Return [x, y] of the center of cell containing provided text 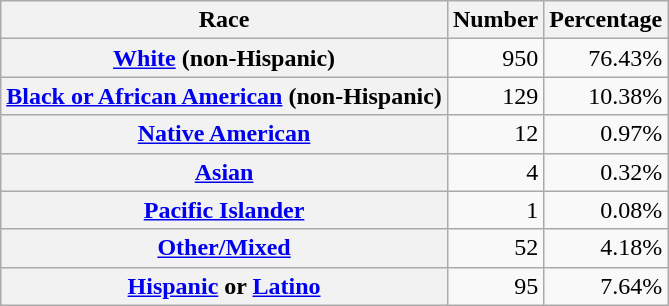
Native American [224, 134]
Other/Mixed [224, 248]
Number [495, 20]
12 [495, 134]
129 [495, 96]
1 [495, 210]
95 [495, 286]
Pacific Islander [224, 210]
0.08% [606, 210]
Race [224, 20]
Asian [224, 172]
7.64% [606, 286]
White (non-Hispanic) [224, 58]
10.38% [606, 96]
Black or African American (non-Hispanic) [224, 96]
0.32% [606, 172]
950 [495, 58]
Hispanic or Latino [224, 286]
4 [495, 172]
52 [495, 248]
76.43% [606, 58]
Percentage [606, 20]
0.97% [606, 134]
4.18% [606, 248]
